Pinpoint the cell where the given text exists, returning its [X, Y] midpoint coordinate. 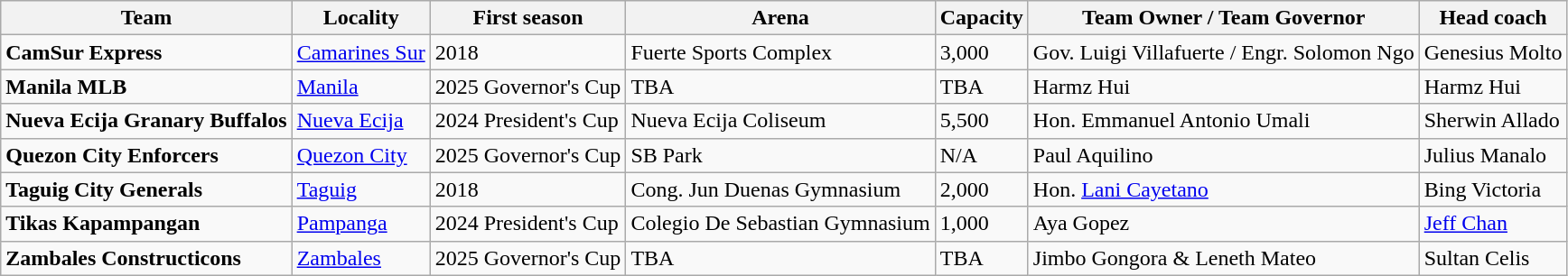
Gov. Luigi Villafuerte / Engr. Solomon Ngo [1223, 52]
First season [527, 18]
Hon. Lani Cayetano [1223, 189]
1,000 [981, 224]
Tikas Kapampangan [146, 224]
Zambales Constructicons [146, 258]
Sherwin Allado [1493, 121]
SB Park [780, 155]
Manila MLB [146, 87]
Genesius Molto [1493, 52]
Taguig [361, 189]
Nueva Ecija Coliseum [780, 121]
Fuerte Sports Complex [780, 52]
Sultan Celis [1493, 258]
Jeff Chan [1493, 224]
Quezon City [361, 155]
Bing Victoria [1493, 189]
Head coach [1493, 18]
Zambales [361, 258]
Team [146, 18]
Locality [361, 18]
Arena [780, 18]
Manila [361, 87]
CamSur Express [146, 52]
Aya Gopez [1223, 224]
Paul Aquilino [1223, 155]
Nueva Ecija Granary Buffalos [146, 121]
Quezon City Enforcers [146, 155]
3,000 [981, 52]
Colegio De Sebastian Gymnasium [780, 224]
Taguig City Generals [146, 189]
Nueva Ecija [361, 121]
Hon. Emmanuel Antonio Umali [1223, 121]
2,000 [981, 189]
Capacity [981, 18]
5,500 [981, 121]
N/A [981, 155]
Cong. Jun Duenas Gymnasium [780, 189]
Jimbo Gongora & Leneth Mateo [1223, 258]
Pampanga [361, 224]
Camarines Sur [361, 52]
Team Owner / Team Governor [1223, 18]
Julius Manalo [1493, 155]
